Identify which cell holds the provided text, then report its (X, Y) central coordinate. 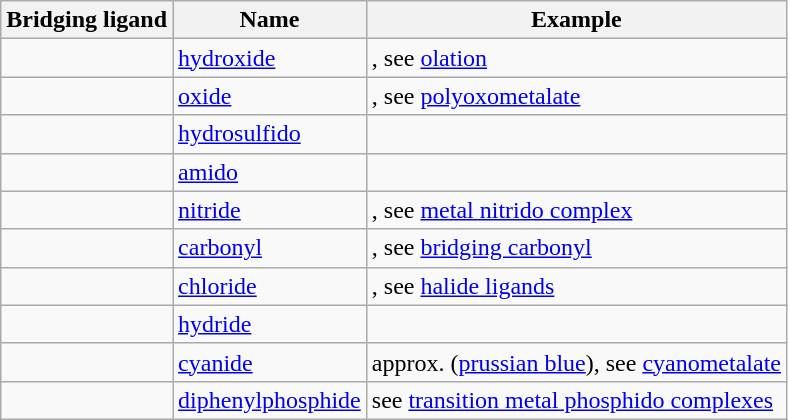
Example (576, 20)
carbonyl (270, 248)
Name (270, 20)
Bridging ligand (87, 20)
approx. (prussian blue), see cyanometalate (576, 362)
, see polyoxometalate (576, 96)
amido (270, 172)
cyanide (270, 362)
, see metal nitrido complex (576, 210)
, see bridging carbonyl (576, 248)
diphenylphosphide (270, 400)
hydrosulfido (270, 134)
hydride (270, 324)
chloride (270, 286)
, see halide ligands (576, 286)
, see olation (576, 58)
see transition metal phosphido complexes (576, 400)
nitride (270, 210)
oxide (270, 96)
hydroxide (270, 58)
